Identify which cell holds the provided text, then report its [X, Y] central coordinate. 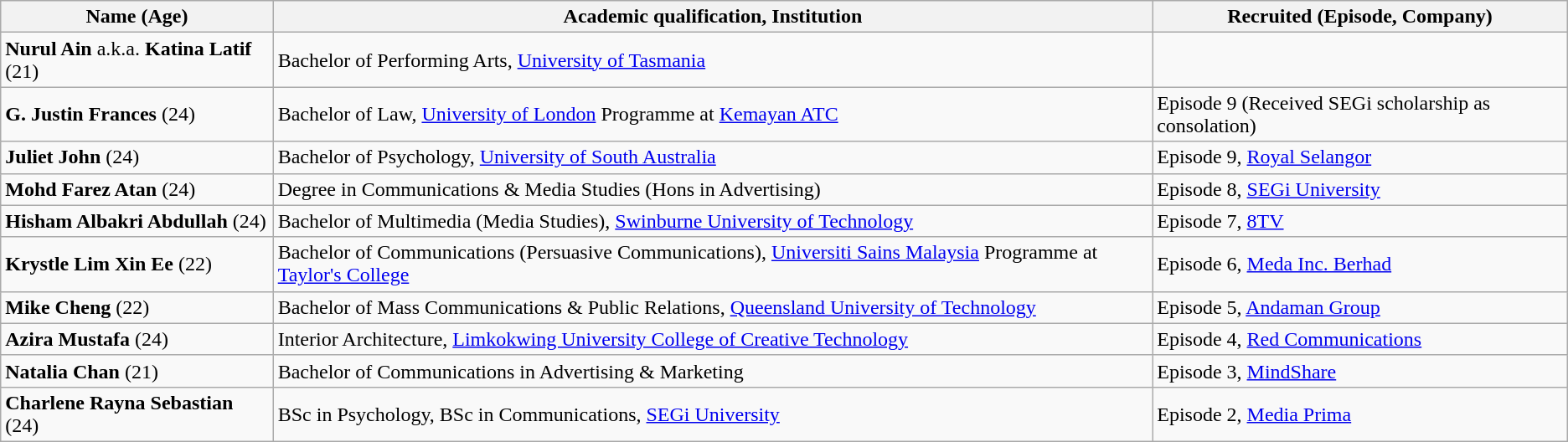
Juliet John (24) [137, 157]
Episode 2, Media Prima [1360, 414]
Bachelor of Law, University of London Programme at Kemayan ATC [713, 114]
Episode 7, 8TV [1360, 221]
Interior Architecture, Limkokwing University College of Creative Technology [713, 339]
Natalia Chan (21) [137, 371]
G. Justin Frances (24) [137, 114]
Degree in Communications & Media Studies (Hons in Advertising) [713, 189]
Bachelor of Communications in Advertising & Marketing [713, 371]
Mike Cheng (22) [137, 307]
Mohd Farez Atan (24) [137, 189]
Recruited (Episode, Company) [1360, 17]
Academic qualification, Institution [713, 17]
Episode 5, Andaman Group [1360, 307]
Bachelor of Psychology, University of South Australia [713, 157]
Name (Age) [137, 17]
Bachelor of Performing Arts, University of Tasmania [713, 60]
BSc in Psychology, BSc in Communications, SEGi University [713, 414]
Bachelor of Communications (Persuasive Communications), Universiti Sains Malaysia Programme at Taylor's College [713, 265]
Hisham Albakri Abdullah (24) [137, 221]
Nurul Ain a.k.a. Katina Latif (21) [137, 60]
Episode 6, Meda Inc. Berhad [1360, 265]
Krystle Lim Xin Ee (22) [137, 265]
Episode 9 (Received SEGi scholarship as consolation) [1360, 114]
Azira Mustafa (24) [137, 339]
Episode 9, Royal Selangor [1360, 157]
Bachelor of Mass Communications & Public Relations, Queensland University of Technology [713, 307]
Episode 3, MindShare [1360, 371]
Episode 8, SEGi University [1360, 189]
Episode 4, Red Communications [1360, 339]
Charlene Rayna Sebastian (24) [137, 414]
Bachelor of Multimedia (Media Studies), Swinburne University of Technology [713, 221]
